For the text-containing cell, return its midpoint in (x, y) coordinate format. 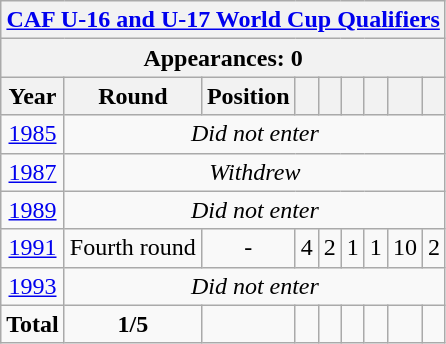
- (248, 248)
Position (248, 96)
Fourth round (132, 248)
Total (33, 324)
1989 (33, 210)
10 (404, 248)
Appearances: 0 (224, 58)
4 (306, 248)
1/5 (132, 324)
1993 (33, 286)
1991 (33, 248)
Withdrew (254, 172)
CAF U-16 and U-17 World Cup Qualifiers (224, 20)
1987 (33, 172)
1985 (33, 134)
Year (33, 96)
Round (132, 96)
